Capture the cell that displays the provided text and extract its (x, y) central coordinate. 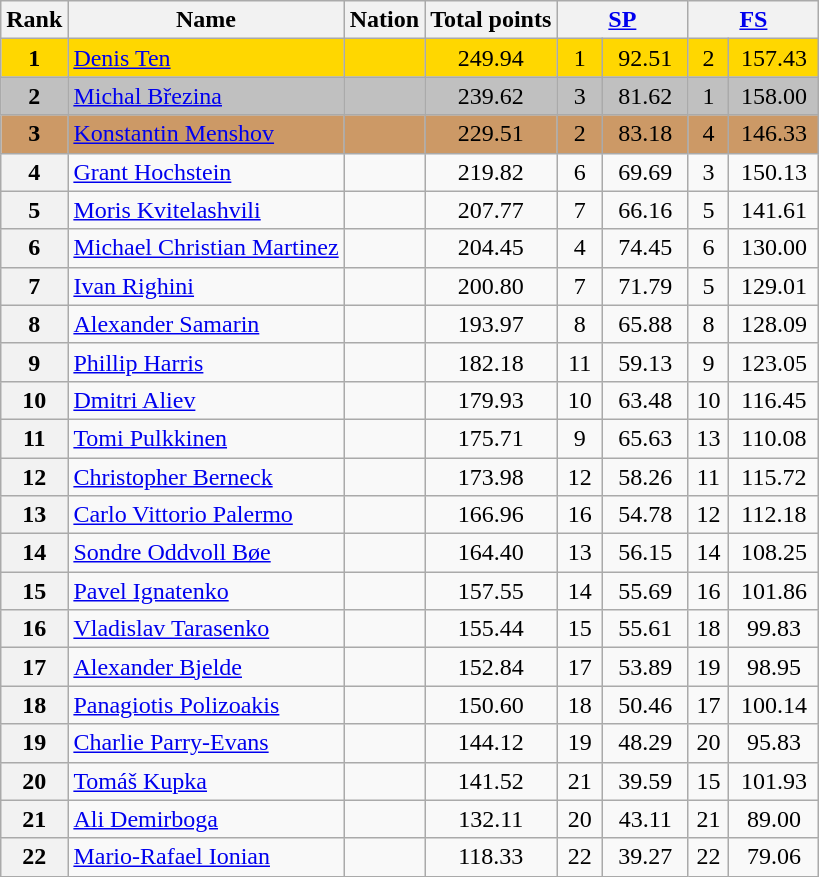
158.00 (774, 96)
56.15 (646, 553)
FS (754, 20)
157.43 (774, 58)
SP (622, 20)
Rank (34, 20)
39.27 (646, 857)
Charlie Parry-Evans (206, 743)
63.48 (646, 400)
Alexander Bjelde (206, 667)
65.63 (646, 438)
Mario-Rafael Ionian (206, 857)
101.93 (774, 781)
249.94 (491, 58)
48.29 (646, 743)
141.52 (491, 781)
Moris Kvitelashvili (206, 210)
150.60 (491, 705)
182.18 (491, 362)
219.82 (491, 172)
173.98 (491, 477)
39.59 (646, 781)
Konstantin Menshov (206, 134)
Ali Demirboga (206, 819)
123.05 (774, 362)
65.88 (646, 324)
Sondre Oddvoll Bøe (206, 553)
Pavel Ignatenko (206, 591)
164.40 (491, 553)
98.95 (774, 667)
141.61 (774, 210)
74.45 (646, 248)
92.51 (646, 58)
175.71 (491, 438)
Nation (384, 20)
129.01 (774, 286)
100.14 (774, 705)
69.69 (646, 172)
179.93 (491, 400)
Tomáš Kupka (206, 781)
166.96 (491, 515)
130.00 (774, 248)
101.86 (774, 591)
58.26 (646, 477)
Dmitri Aliev (206, 400)
193.97 (491, 324)
Michal Březina (206, 96)
115.72 (774, 477)
146.33 (774, 134)
53.89 (646, 667)
50.46 (646, 705)
Grant Hochstein (206, 172)
81.62 (646, 96)
55.69 (646, 591)
110.08 (774, 438)
Vladislav Tarasenko (206, 629)
157.55 (491, 591)
155.44 (491, 629)
229.51 (491, 134)
55.61 (646, 629)
Phillip Harris (206, 362)
116.45 (774, 400)
Ivan Righini (206, 286)
108.25 (774, 553)
Alexander Samarin (206, 324)
207.77 (491, 210)
150.13 (774, 172)
Tomi Pulkkinen (206, 438)
Michael Christian Martinez (206, 248)
112.18 (774, 515)
83.18 (646, 134)
239.62 (491, 96)
Denis Ten (206, 58)
99.83 (774, 629)
200.80 (491, 286)
Panagiotis Polizoakis (206, 705)
66.16 (646, 210)
89.00 (774, 819)
144.12 (491, 743)
Total points (491, 20)
79.06 (774, 857)
128.09 (774, 324)
95.83 (774, 743)
54.78 (646, 515)
Name (206, 20)
Carlo Vittorio Palermo (206, 515)
59.13 (646, 362)
152.84 (491, 667)
43.11 (646, 819)
Christopher Berneck (206, 477)
71.79 (646, 286)
132.11 (491, 819)
204.45 (491, 248)
118.33 (491, 857)
